Determine the (x, y) coordinate at the center of the cell enclosing the given text.  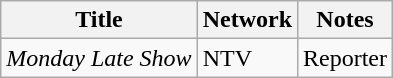
Notes (346, 20)
Network (247, 20)
NTV (247, 58)
Monday Late Show (99, 58)
Title (99, 20)
Reporter (346, 58)
